Search for the cell housing the specified text and yield its [X, Y] center coordinate. 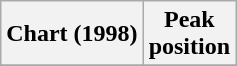
Peakposition [189, 34]
Chart (1998) [72, 34]
